Search for the cell housing the specified text and yield its [X, Y] center coordinate. 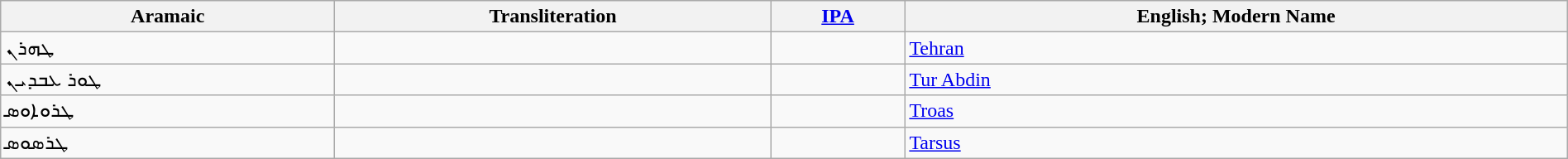
Tarsus [1236, 142]
ܛܪܣܘܣ [168, 142]
Troas [1236, 111]
Tehran [1236, 48]
Aramaic [168, 17]
Transliteration [553, 17]
ܛܪܘܐܘܣ [168, 111]
English; Modern Name [1236, 17]
Tur Abdin [1236, 79]
ܛܗܪܢ [168, 48]
IPA [838, 17]
ܛܘܪ ܥܒܕܝܢ [168, 79]
